Return (X, Y) of the center of cell containing provided text 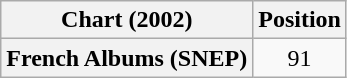
French Albums (SNEP) (127, 58)
Position (300, 20)
91 (300, 58)
Chart (2002) (127, 20)
